Provide the [X, Y] coordinate of the cell's center where the given text is located.  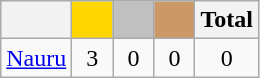
Total [227, 20]
3 [92, 58]
Nauru [36, 58]
